Extract the [x, y] coordinate from the center of the cell holding the provided text.  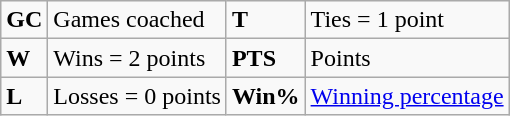
Losses = 0 points [138, 96]
Wins = 2 points [138, 58]
Winning percentage [407, 96]
GC [24, 20]
Win% [266, 96]
L [24, 96]
PTS [266, 58]
Points [407, 58]
Ties = 1 point [407, 20]
T [266, 20]
W [24, 58]
Games coached [138, 20]
